Capture the cell that displays the provided text and extract its (X, Y) central coordinate. 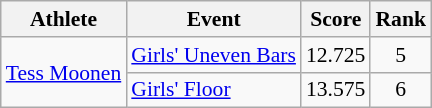
Girls' Uneven Bars (214, 55)
13.575 (336, 90)
5 (400, 55)
Event (214, 19)
Girls' Floor (214, 90)
6 (400, 90)
Score (336, 19)
Tess Moonen (64, 72)
Athlete (64, 19)
Rank (400, 19)
12.725 (336, 55)
